Return the [x, y] coordinate for the center point of the cell that contains the specified text.  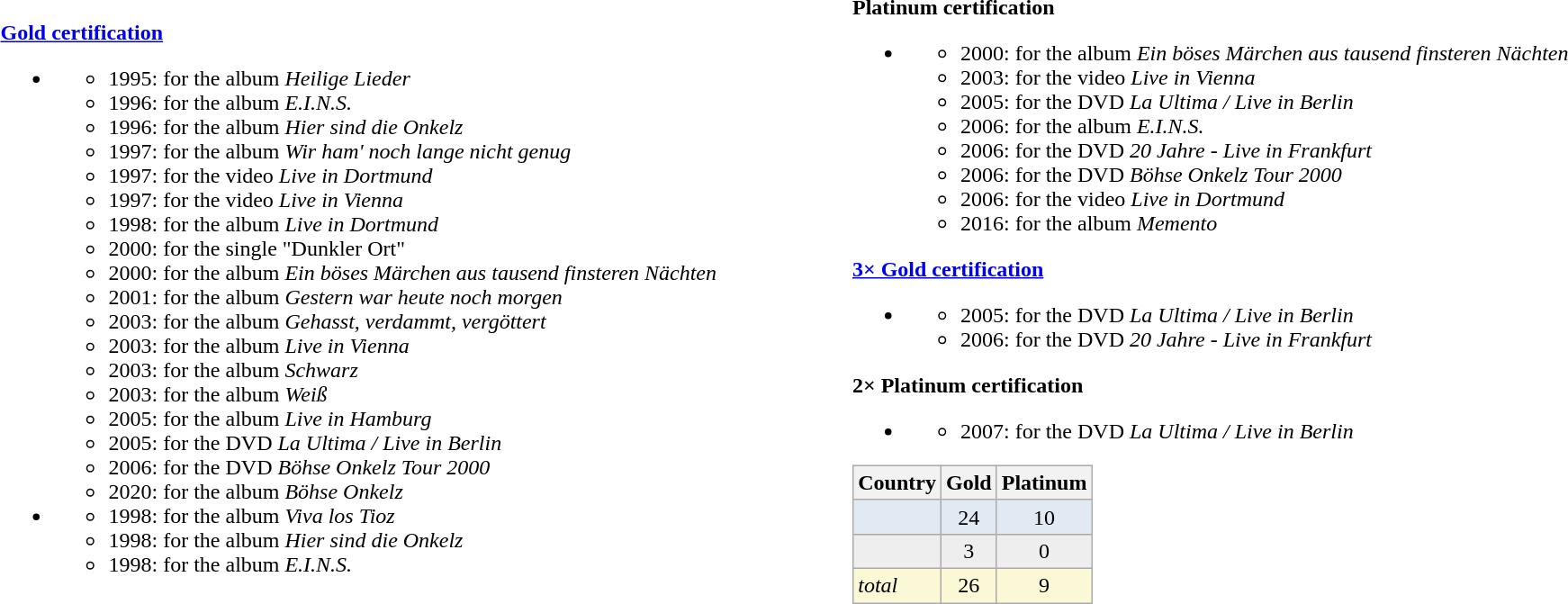
10 [1044, 517]
Platinum [1044, 482]
Gold [969, 482]
26 [969, 585]
0 [1044, 551]
total [897, 585]
3 [969, 551]
24 [969, 517]
9 [1044, 585]
Country [897, 482]
